Return (x, y) of the center of cell containing provided text 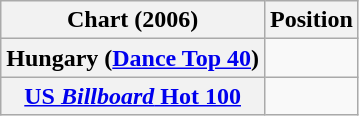
Chart (2006) (133, 20)
Position (312, 20)
US Billboard Hot 100 (133, 96)
Hungary (Dance Top 40) (133, 58)
